Identify which cell holds the provided text, then report its [x, y] central coordinate. 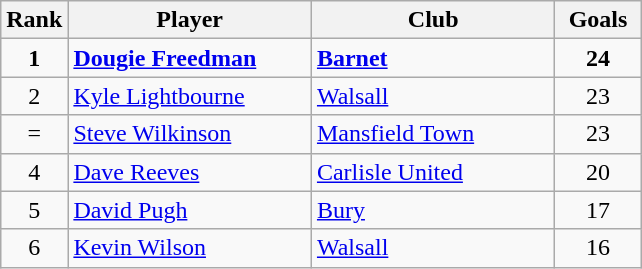
Steve Wilkinson [190, 134]
David Pugh [190, 210]
Dave Reeves [190, 172]
Dougie Freedman [190, 58]
Club [433, 20]
Kyle Lightbourne [190, 96]
= [34, 134]
Player [190, 20]
16 [598, 248]
Bury [433, 210]
Mansfield Town [433, 134]
4 [34, 172]
Goals [598, 20]
2 [34, 96]
1 [34, 58]
17 [598, 210]
Kevin Wilson [190, 248]
6 [34, 248]
24 [598, 58]
Carlisle United [433, 172]
20 [598, 172]
5 [34, 210]
Rank [34, 20]
Barnet [433, 58]
